Find where the given text appears and provide that cell's center as [x, y] coordinate. 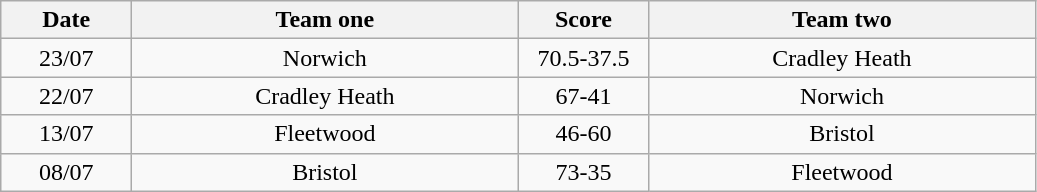
73-35 [584, 172]
13/07 [66, 134]
Team one [325, 20]
46-60 [584, 134]
Score [584, 20]
23/07 [66, 58]
22/07 [66, 96]
67-41 [584, 96]
70.5-37.5 [584, 58]
08/07 [66, 172]
Team two [842, 20]
Date [66, 20]
